For the text-containing cell, return its midpoint in (x, y) coordinate format. 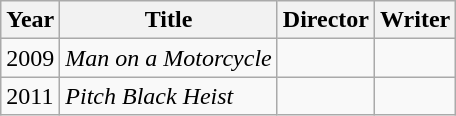
Man on a Motorcycle (168, 58)
Title (168, 20)
2009 (30, 58)
2011 (30, 96)
Writer (416, 20)
Year (30, 20)
Director (326, 20)
Pitch Black Heist (168, 96)
